Provide the (x, y) coordinate of the cell's center where the given text is located.  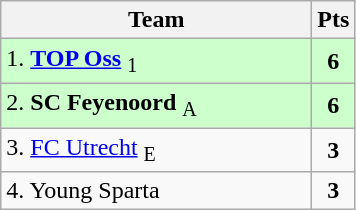
1. TOP Oss 1 (156, 61)
Team (156, 20)
Pts (334, 20)
4. Young Sparta (156, 191)
3. FC Utrecht E (156, 150)
2. SC Feyenoord A (156, 105)
